Extract the (x, y) coordinate from the center of the cell holding the provided text.  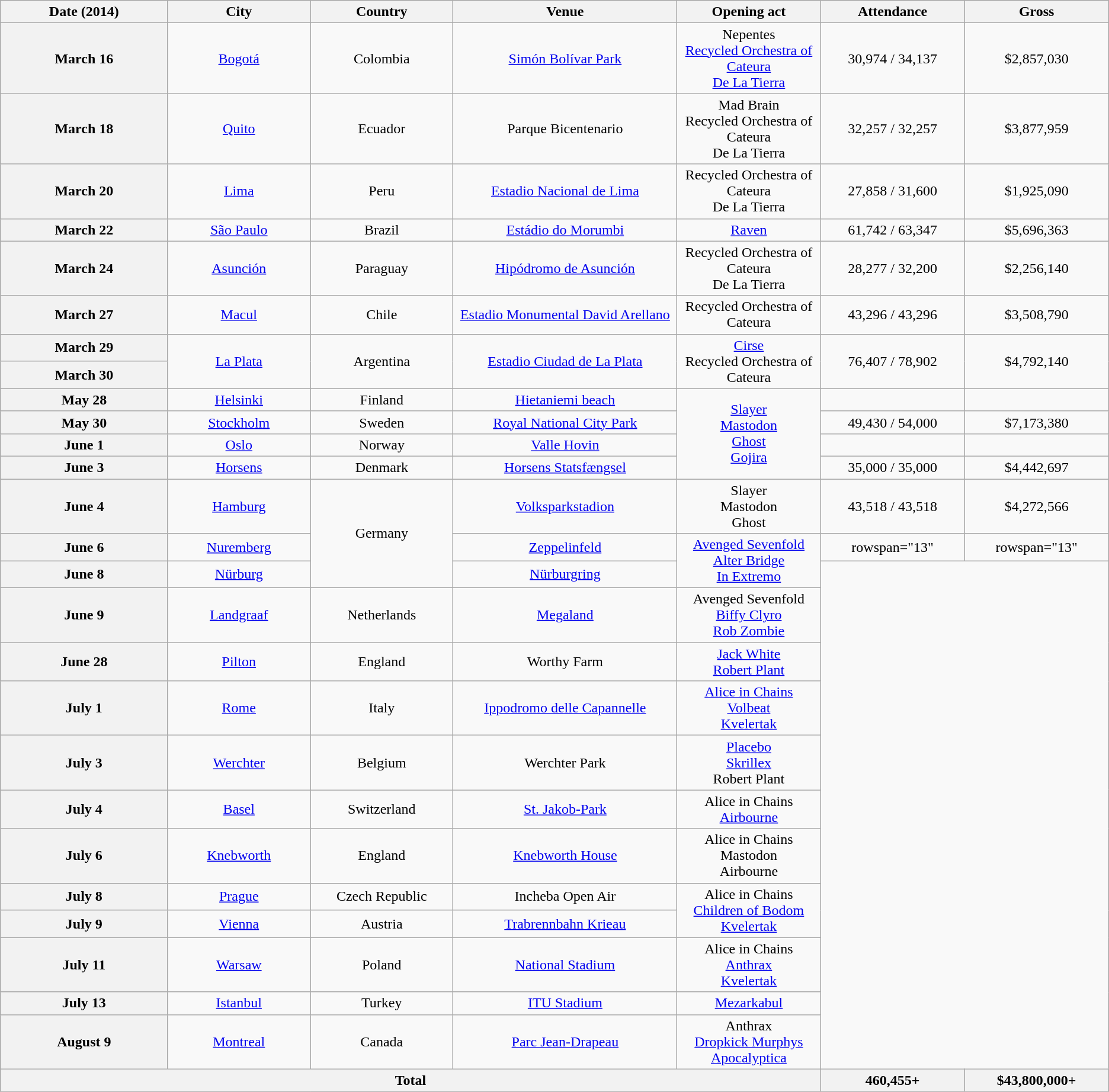
27,858 / 31,600 (892, 191)
SlayerMastodonGhost (749, 506)
32,257 / 32,257 (892, 129)
Belgium (382, 763)
SlayerMastodonGhostGojira (749, 433)
Pilton (239, 662)
Brazil (382, 230)
La Plata (239, 361)
Canada (382, 1042)
Peru (382, 191)
Alice in ChainsChildren of BodomKvelertak (749, 910)
Austria (382, 924)
May 28 (84, 400)
Chile (382, 315)
Istanbul (239, 1003)
35,000 / 35,000 (892, 467)
$2,857,030 (1037, 58)
Czech Republic (382, 897)
National Stadium (565, 965)
St. Jakob-Park (565, 809)
Sweden (382, 422)
Basel (239, 809)
AnthraxDropkick MurphysApocalyptica (749, 1042)
Asunción (239, 268)
460,455+ (892, 1080)
Paraguay (382, 268)
Simón Bolívar Park (565, 58)
Switzerland (382, 809)
Colombia (382, 58)
Alice in ChainsAirbourne (749, 809)
Alice in ChainsMastodonAirbourne (749, 856)
Avenged SevenfoldBiffy ClyroRob Zombie (749, 615)
76,407 / 78,902 (892, 361)
March 18 (84, 129)
July 1 (84, 708)
Werchter Park (565, 763)
June 9 (84, 615)
Avenged SevenfoldAlter BridgeIn Extremo (749, 561)
Lima (239, 191)
Volksparkstadion (565, 506)
Alice in ChainsAnthraxKvelertak (749, 965)
$5,696,363 (1037, 230)
Venue (565, 12)
Estadio Monumental David Arellano (565, 315)
July 9 (84, 924)
Ecuador (382, 129)
Raven (749, 230)
June 1 (84, 445)
Vienna (239, 924)
Royal National City Park (565, 422)
Recycled Orchestra of Cateura (749, 315)
Germany (382, 533)
Norway (382, 445)
NepentesRecycled Orchestra of CateuraDe La Tierra (749, 58)
Turkey (382, 1003)
Macul (239, 315)
Netherlands (382, 615)
CirseRecycled Orchestra of Cateura (749, 361)
Parque Bicentenario (565, 129)
Helsinki (239, 400)
March 22 (84, 230)
March 27 (84, 315)
$7,173,380 (1037, 422)
Denmark (382, 467)
49,430 / 54,000 (892, 422)
Nürburgring (565, 574)
Poland (382, 965)
$3,877,959 (1037, 129)
Bogotá (239, 58)
Estádio do Morumbi (565, 230)
June 4 (84, 506)
43,518 / 43,518 (892, 506)
Attendance (892, 12)
July 3 (84, 763)
Mad BrainRecycled Orchestra of CateuraDe La Tierra (749, 129)
Zeppelinfeld (565, 547)
March 29 (84, 348)
Alice in ChainsVolbeatKvelertak (749, 708)
Rome (239, 708)
City (239, 12)
July 11 (84, 965)
$43,800,000+ (1037, 1080)
28,277 / 32,200 (892, 268)
Landgraaf (239, 615)
June 8 (84, 574)
Hipódromo de Asunción (565, 268)
Knebworth House (565, 856)
Megaland (565, 615)
Montreal (239, 1042)
Quito (239, 129)
Oslo (239, 445)
$4,272,566 (1037, 506)
Gross (1037, 12)
Werchter (239, 763)
Estadio Nacional de Lima (565, 191)
Incheba Open Air (565, 897)
Date (2014) (84, 12)
61,742 / 63,347 (892, 230)
$1,925,090 (1037, 191)
Argentina (382, 361)
$4,442,697 (1037, 467)
Hietaniemi beach (565, 400)
Finland (382, 400)
Horsens (239, 467)
São Paulo (239, 230)
Country (382, 12)
Ippodromo delle Capannelle (565, 708)
July 6 (84, 856)
30,974 / 34,137 (892, 58)
Prague (239, 897)
June 28 (84, 662)
March 16 (84, 58)
June 6 (84, 547)
August 9 (84, 1042)
Jack WhiteRobert Plant (749, 662)
Opening act (749, 12)
Mezarkabul (749, 1003)
Horsens Statsfængsel (565, 467)
May 30 (84, 422)
March 20 (84, 191)
$4,792,140 (1037, 361)
March 30 (84, 375)
PlaceboSkrillexRobert Plant (749, 763)
July 8 (84, 897)
Italy (382, 708)
Nürburg (239, 574)
$3,508,790 (1037, 315)
July 13 (84, 1003)
Parc Jean-Drapeau (565, 1042)
June 3 (84, 467)
Warsaw (239, 965)
July 4 (84, 809)
Knebworth (239, 856)
Nuremberg (239, 547)
Worthy Farm (565, 662)
$2,256,140 (1037, 268)
Stockholm (239, 422)
Valle Hovin (565, 445)
March 24 (84, 268)
ITU Stadium (565, 1003)
Trabrennbahn Krieau (565, 924)
Total (411, 1080)
Estadio Ciudad de La Plata (565, 361)
Hamburg (239, 506)
43,296 / 43,296 (892, 315)
